For the text-containing cell, return its midpoint in [X, Y] coordinate format. 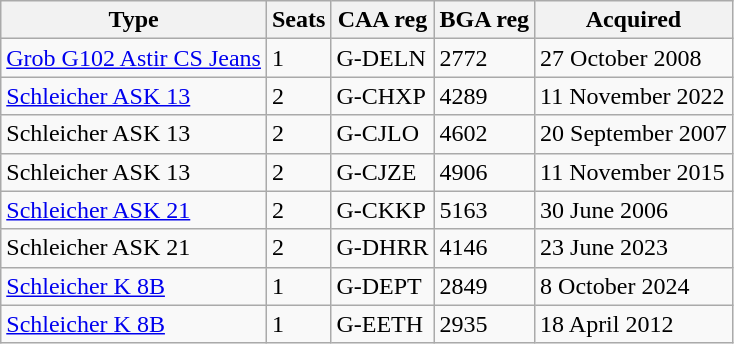
4906 [484, 172]
G-CKKP [382, 210]
2772 [484, 58]
18 April 2012 [634, 324]
8 October 2024 [634, 286]
Type [134, 20]
BGA reg [484, 20]
27 October 2008 [634, 58]
G-DHRR [382, 248]
30 June 2006 [634, 210]
G-CJLO [382, 134]
Seats [298, 20]
G-EETH [382, 324]
CAA reg [382, 20]
Grob G102 Astir CS Jeans [134, 58]
4602 [484, 134]
G-DEPT [382, 286]
11 November 2022 [634, 96]
G-CJZE [382, 172]
5163 [484, 210]
4289 [484, 96]
2849 [484, 286]
11 November 2015 [634, 172]
G-CHXP [382, 96]
2935 [484, 324]
23 June 2023 [634, 248]
G-DELN [382, 58]
20 September 2007 [634, 134]
4146 [484, 248]
Acquired [634, 20]
